Determine the [x, y] coordinate at the center of the cell enclosing the given text.  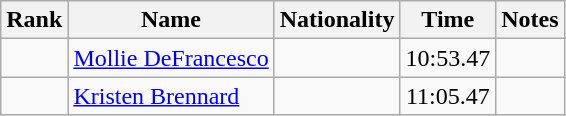
10:53.47 [448, 58]
Name [171, 20]
11:05.47 [448, 96]
Nationality [337, 20]
Kristen Brennard [171, 96]
Rank [34, 20]
Notes [530, 20]
Time [448, 20]
Mollie DeFrancesco [171, 58]
